Return [x, y] of the center of cell containing provided text 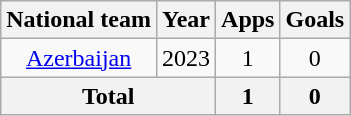
Total [108, 96]
Year [186, 20]
Apps [248, 20]
Goals [315, 20]
National team [79, 20]
2023 [186, 58]
Azerbaijan [79, 58]
